Pinpoint the cell where the given text exists, returning its [x, y] midpoint coordinate. 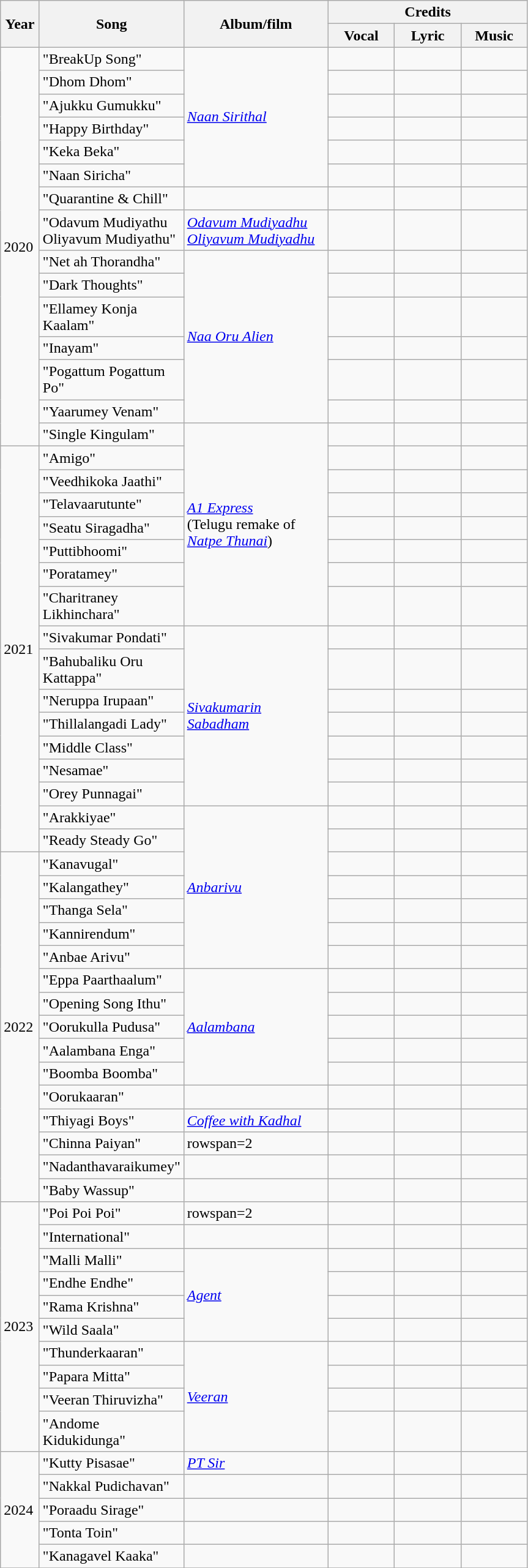
"Veeran Thiruvizha" [111, 1400]
"Thiyagi Boys" [111, 1120]
"Wild Saala" [111, 1330]
"Nesamae" [111, 771]
"Bahubaliku Oru Kattappa" [111, 669]
Agent [256, 1295]
"Orey Punnagai" [111, 794]
"Naan Siricha" [111, 175]
"Keka Beka" [111, 152]
2021 [20, 649]
Song [111, 24]
"Single Kingulam" [111, 435]
"Eppa Paarthaalum" [111, 980]
PT Sir [256, 1463]
"Thunderkaaran" [111, 1353]
Album/film [256, 24]
Credits [428, 12]
"Telavaarutunte" [111, 505]
"Quarantine & Chill" [111, 198]
"Opening Song Ithu" [111, 1003]
"Net ah Thorandha" [111, 261]
"Kutty Pisasae" [111, 1463]
"Happy Birthday" [111, 129]
"Papara Mitta" [111, 1376]
"Neruppa Irupaan" [111, 700]
"Kanagavel Kaaka" [111, 1556]
"Rama Krishna" [111, 1307]
"Amigo" [111, 458]
"Ajukku Gumukku" [111, 105]
"Sivakumar Pondati" [111, 637]
Naan Sirithal [256, 117]
"Malli Malli" [111, 1260]
"Nakkal Pudichavan" [111, 1486]
"Inayam" [111, 348]
"Kanavugal" [111, 864]
Anbarivu [256, 887]
"Oorukaaran" [111, 1097]
"Ready Steady Go" [111, 841]
"Aalambana Enga" [111, 1050]
"Ellamey Konja Kaalam" [111, 316]
"Veedhikoka Jaathi" [111, 481]
2024 [20, 1509]
"Puttibhoomi" [111, 551]
"Pogattum Pogattum Po" [111, 380]
"Kalangathey" [111, 887]
"Middle Class" [111, 748]
"Seatu Siragadha" [111, 528]
"Charitraney Likhinchara" [111, 606]
Year [20, 24]
Lyric [428, 36]
Odavum Mudiyadhu Oliyavum Mudiyadhu [256, 230]
"Arakkiyae" [111, 817]
"Andome Kidukidunga" [111, 1431]
"Baby Wassup" [111, 1190]
Music [494, 36]
"Odavum Mudiyathu Oliyavum Mudiyathu" [111, 230]
"Kannirendum" [111, 934]
Aalambana [256, 1027]
"Endhe Endhe" [111, 1283]
"Yaarumey Venam" [111, 411]
"Anbae Arivu" [111, 957]
Veeran [256, 1396]
"Boomba Boomba" [111, 1073]
"BreakUp Song" [111, 59]
"Poi Poi Poi" [111, 1214]
Coffee with Kadhal [256, 1120]
2023 [20, 1327]
"Thillalangadi Lady" [111, 724]
"Chinna Paiyan" [111, 1144]
"Dark Thoughts" [111, 285]
"International" [111, 1237]
"Dhom Dhom" [111, 82]
"Tonta Toin" [111, 1533]
"Nadanthavaraikumey" [111, 1167]
Sivakumarin Sabadham [256, 715]
A1 Express(Telugu remake of Natpe Thunai) [256, 525]
"Oorukulla Pudusa" [111, 1027]
Naa Oru Alien [256, 336]
"Poratamey" [111, 574]
Vocal [361, 36]
"Poraadu Sirage" [111, 1509]
2020 [20, 247]
"Thanga Sela" [111, 910]
2022 [20, 1027]
